For the text-containing cell, return its midpoint in (x, y) coordinate format. 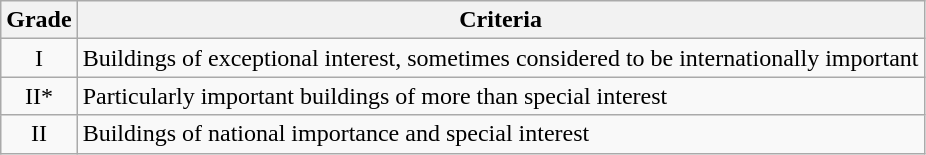
I (39, 58)
Buildings of exceptional interest, sometimes considered to be internationally important (500, 58)
Grade (39, 20)
Criteria (500, 20)
II (39, 134)
Buildings of national importance and special interest (500, 134)
Particularly important buildings of more than special interest (500, 96)
II* (39, 96)
